Find where the given text appears and provide that cell's center as (x, y) coordinate. 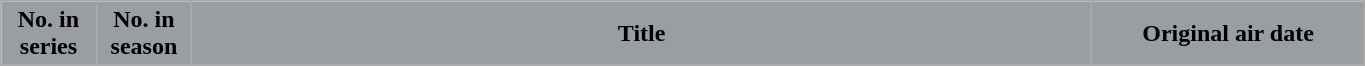
Title (642, 34)
No. inseries (48, 34)
No. inseason (144, 34)
Original air date (1228, 34)
